Determine the (X, Y) coordinate at the center of the cell enclosing the given text.  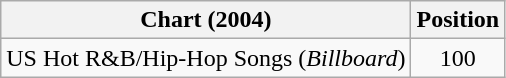
Chart (2004) (206, 20)
US Hot R&B/Hip-Hop Songs (Billboard) (206, 58)
100 (458, 58)
Position (458, 20)
